Return the (x, y) coordinate for the center point of the cell that contains the specified text.  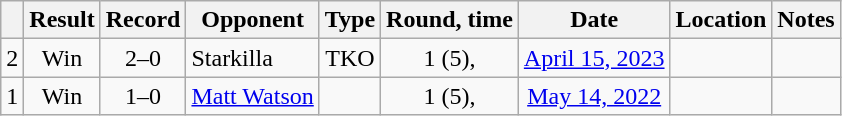
Starkilla (252, 58)
Type (350, 20)
1 (12, 96)
Record (143, 20)
Matt Watson (252, 96)
Opponent (252, 20)
Date (594, 20)
2–0 (143, 58)
April 15, 2023 (594, 58)
2 (12, 58)
Round, time (450, 20)
Result (62, 20)
TKO (350, 58)
May 14, 2022 (594, 96)
1–0 (143, 96)
Notes (806, 20)
Location (721, 20)
